Pinpoint the cell where the given text exists, returning its [x, y] midpoint coordinate. 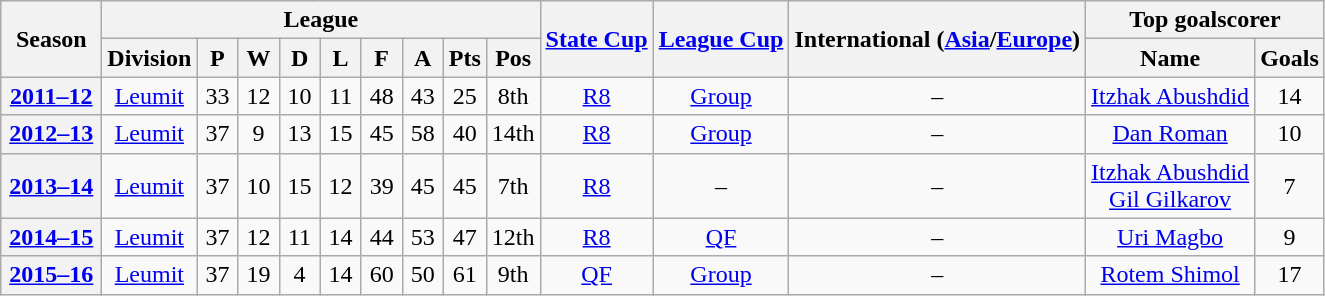
F [382, 58]
48 [382, 96]
League Cup [721, 39]
League [321, 20]
7th [513, 186]
50 [422, 275]
12th [513, 237]
2014–15 [52, 237]
25 [464, 96]
Rotem Shimol [1170, 275]
L [340, 58]
D [300, 58]
47 [464, 237]
W [258, 58]
2015–16 [52, 275]
2012–13 [52, 134]
19 [258, 275]
Pos [513, 58]
Name [1170, 58]
53 [422, 237]
Uri Magbo [1170, 237]
2013–14 [52, 186]
39 [382, 186]
State Cup [596, 39]
61 [464, 275]
Itzhak Abushdid [1170, 96]
40 [464, 134]
4 [300, 275]
58 [422, 134]
A [422, 58]
Division [150, 58]
17 [1290, 275]
Pts [464, 58]
2011–12 [52, 96]
60 [382, 275]
Goals [1290, 58]
33 [218, 96]
Season [52, 39]
International (Asia/Europe) [938, 39]
8th [513, 96]
43 [422, 96]
13 [300, 134]
Dan Roman [1170, 134]
P [218, 58]
44 [382, 237]
7 [1290, 186]
14th [513, 134]
9th [513, 275]
Itzhak AbushdidGil Gilkarov [1170, 186]
Top goalscorer [1206, 20]
